Return the (x, y) coordinate for the center point of the cell that contains the specified text.  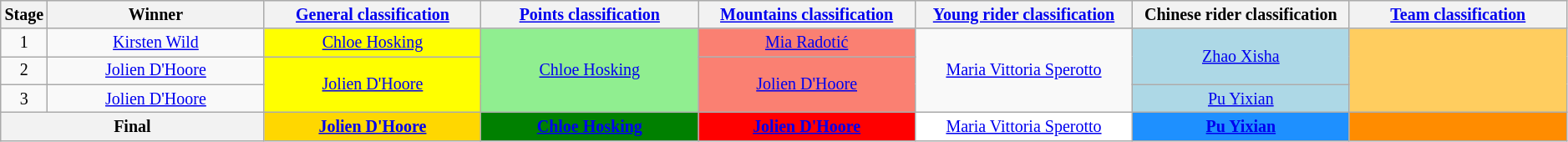
1 (24, 43)
Mia Radotić (807, 43)
Team classification (1458, 15)
2 (24, 70)
Kirsten Wild (155, 43)
Winner (155, 15)
Young rider classification (1024, 15)
Points classification (590, 15)
Chinese rider classification (1241, 15)
Final (132, 127)
Zhao Xisha (1241, 57)
Mountains classification (807, 15)
General classification (373, 15)
Stage (24, 15)
3 (24, 99)
